Search for the cell housing the specified text and yield its (X, Y) center coordinate. 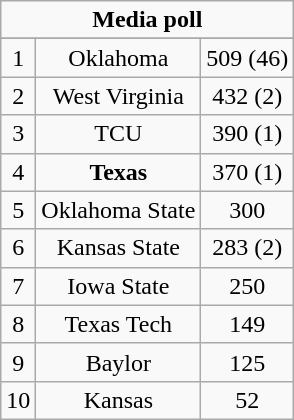
125 (248, 362)
5 (18, 210)
4 (18, 172)
390 (1) (248, 134)
250 (248, 286)
Texas Tech (118, 324)
3 (18, 134)
Kansas (118, 400)
Oklahoma State (118, 210)
7 (18, 286)
8 (18, 324)
6 (18, 248)
West Virginia (118, 96)
TCU (118, 134)
9 (18, 362)
Baylor (118, 362)
283 (2) (248, 248)
52 (248, 400)
Media poll (148, 20)
10 (18, 400)
149 (248, 324)
432 (2) (248, 96)
Iowa State (118, 286)
370 (1) (248, 172)
509 (46) (248, 58)
300 (248, 210)
Texas (118, 172)
Oklahoma (118, 58)
Kansas State (118, 248)
2 (18, 96)
1 (18, 58)
